Return (X, Y) of the center of cell containing provided text 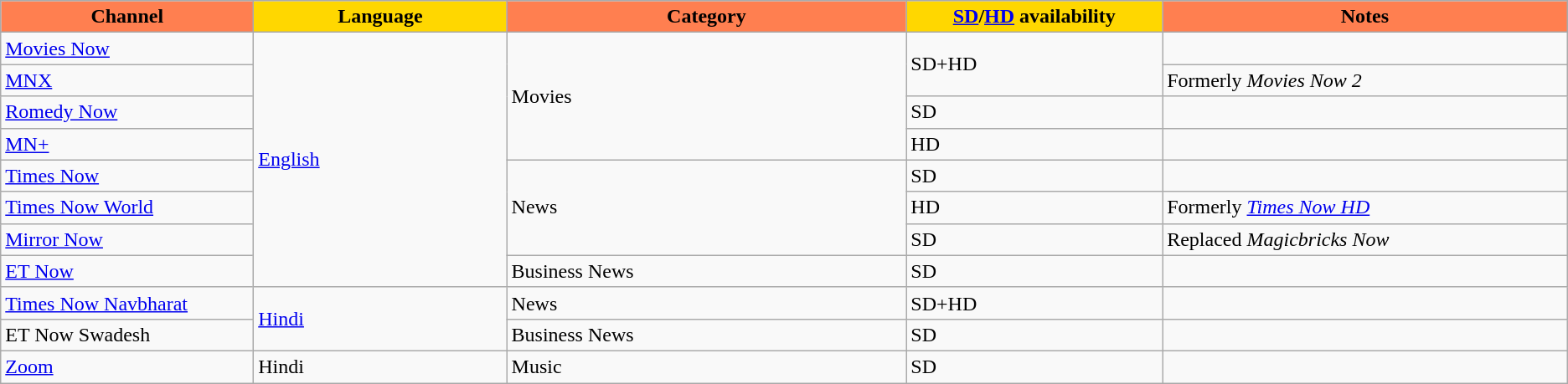
Language (380, 17)
Formerly Movies Now 2 (1365, 80)
Movies (707, 96)
Times Now Navbharat (127, 303)
Movies Now (127, 49)
Notes (1365, 17)
Romedy Now (127, 112)
Formerly Times Now HD (1365, 207)
MNX (127, 80)
ET Now (127, 271)
SD/HD availability (1034, 17)
Replaced Magicbricks Now (1365, 239)
Times Now World (127, 207)
Zoom (127, 366)
Music (707, 366)
Category (707, 17)
MN+ (127, 144)
Mirror Now (127, 239)
English (380, 160)
Times Now (127, 176)
ET Now Swadesh (127, 335)
Channel (127, 17)
